Locate the cell with the specified text and output its [X, Y] center coordinate. 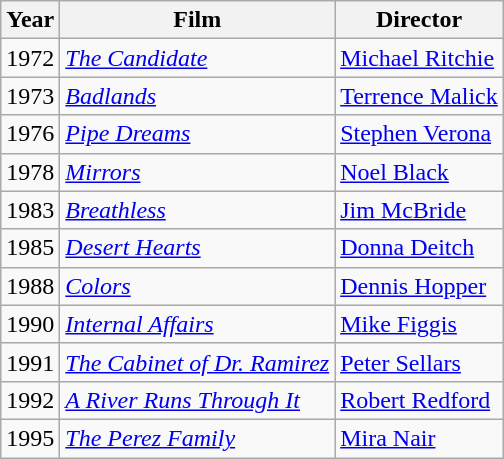
Noel Black [420, 172]
1991 [30, 362]
1983 [30, 210]
Mirrors [198, 172]
1995 [30, 438]
A River Runs Through It [198, 400]
Film [198, 20]
1973 [30, 96]
Desert Hearts [198, 248]
Terrence Malick [420, 96]
Stephen Verona [420, 134]
Mira Nair [420, 438]
The Cabinet of Dr. Ramirez [198, 362]
The Candidate [198, 58]
Donna Deitch [420, 248]
Badlands [198, 96]
Internal Affairs [198, 324]
1972 [30, 58]
Dennis Hopper [420, 286]
1988 [30, 286]
Director [420, 20]
Mike Figgis [420, 324]
Jim McBride [420, 210]
Breathless [198, 210]
Year [30, 20]
1985 [30, 248]
Colors [198, 286]
Peter Sellars [420, 362]
Pipe Dreams [198, 134]
Robert Redford [420, 400]
1978 [30, 172]
The Perez Family [198, 438]
1976 [30, 134]
1992 [30, 400]
1990 [30, 324]
Michael Ritchie [420, 58]
